From the cell containing the given text, extract its center point as (x, y) coordinate. 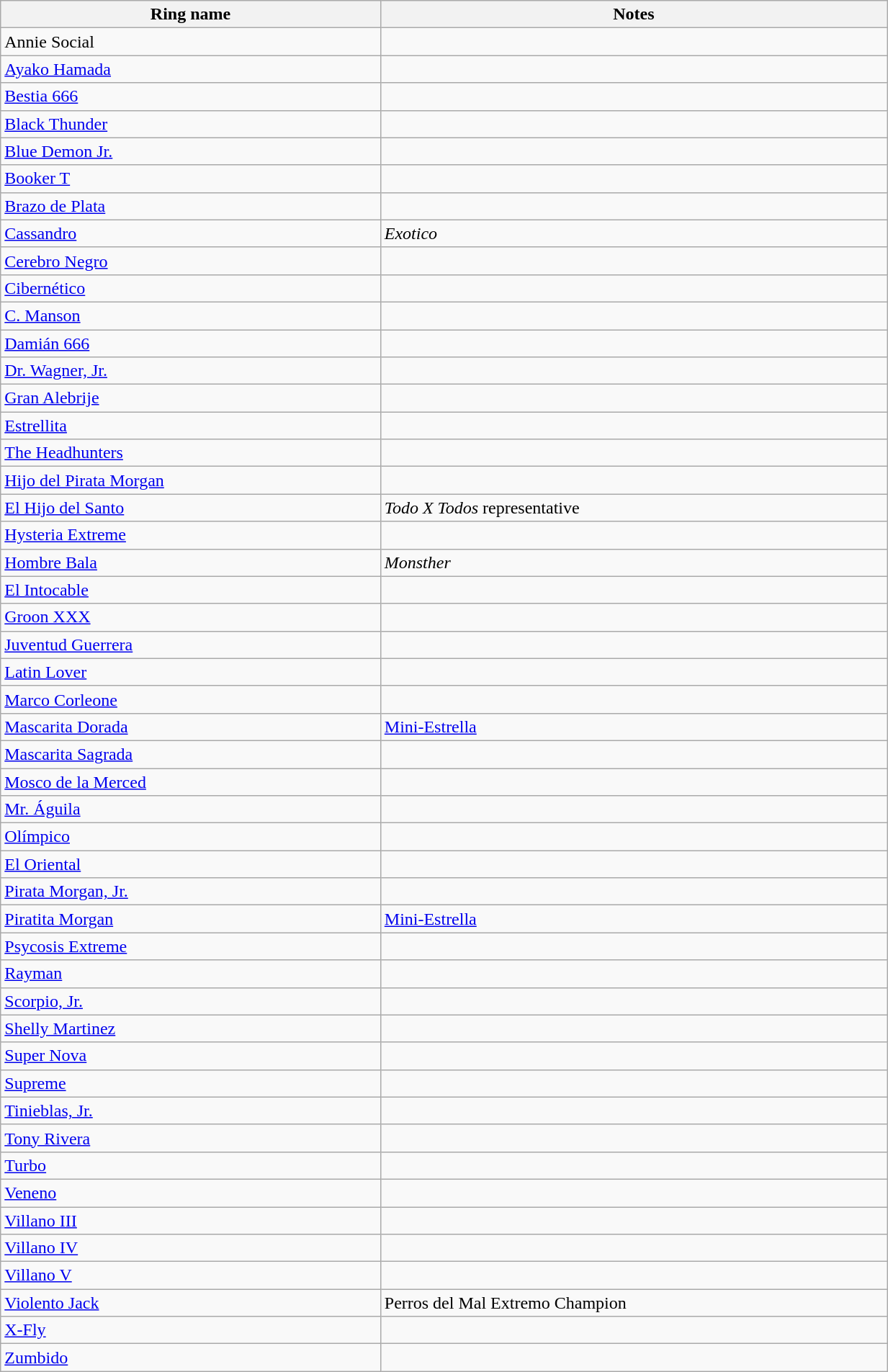
Violento Jack (191, 1303)
Exotico (634, 233)
Hombre Bala (191, 562)
Rayman (191, 974)
Notes (634, 14)
Mascarita Dorada (191, 727)
Tinieblas, Jr. (191, 1111)
Damián 666 (191, 344)
Scorpio, Jr. (191, 1001)
Piratita Morgan (191, 919)
Todo X Todos representative (634, 508)
Brazo de Plata (191, 206)
Mascarita Sagrada (191, 754)
Turbo (191, 1165)
Olímpico (191, 837)
X-Fly (191, 1330)
Psycosis Extreme (191, 946)
Pirata Morgan, Jr. (191, 892)
The Headhunters (191, 453)
Shelly Martinez (191, 1028)
Groon XXX (191, 617)
Hysteria Extreme (191, 535)
Estrellita (191, 426)
Dr. Wagner, Jr. (191, 371)
Marco Corleone (191, 699)
Villano V (191, 1275)
Cerebro Negro (191, 261)
Zumbido (191, 1358)
Ring name (191, 14)
Mosco de la Merced (191, 781)
Blue Demon Jr. (191, 151)
Hijo del Pirata Morgan (191, 480)
Supreme (191, 1083)
Perros del Mal Extremo Champion (634, 1303)
Gran Alebrije (191, 398)
Annie Social (191, 42)
Black Thunder (191, 124)
Juventud Guerrera (191, 645)
Tony Rivera (191, 1138)
El Oriental (191, 864)
Villano IV (191, 1248)
Villano III (191, 1221)
Super Nova (191, 1056)
El Intocable (191, 590)
Booker T (191, 179)
Mr. Águila (191, 810)
Ayako Hamada (191, 69)
El Hijo del Santo (191, 508)
Cassandro (191, 233)
Cibernético (191, 288)
Bestia 666 (191, 97)
Monsther (634, 562)
Latin Lover (191, 672)
C. Manson (191, 315)
Veneno (191, 1193)
